Identify which cell holds the provided text, then report its [x, y] central coordinate. 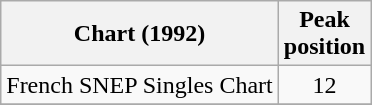
12 [324, 85]
French SNEP Singles Chart [140, 85]
Chart (1992) [140, 34]
Peakposition [324, 34]
